Determine the (X, Y) coordinate at the center of the cell enclosing the given text.  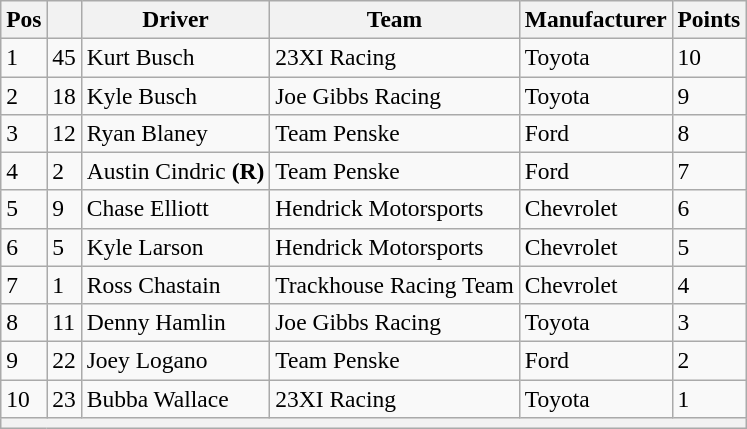
Trackhouse Racing Team (394, 285)
Denny Hamlin (176, 322)
11 (64, 322)
Pos (24, 19)
Bubba Wallace (176, 398)
Ross Chastain (176, 285)
Joey Logano (176, 360)
23 (64, 398)
Driver (176, 19)
Team (394, 19)
12 (64, 133)
22 (64, 360)
18 (64, 95)
Manufacturer (596, 19)
Kyle Larson (176, 247)
Austin Cindric (R) (176, 171)
Ryan Blaney (176, 133)
45 (64, 57)
Kurt Busch (176, 57)
Kyle Busch (176, 95)
Chase Elliott (176, 209)
Points (709, 19)
